Return [X, Y] of the center of cell containing provided text 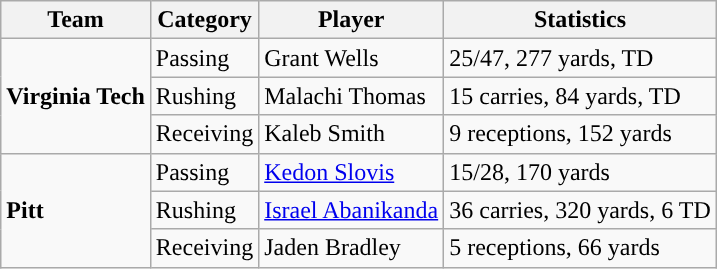
Pitt [76, 210]
Malachi Thomas [352, 96]
15 carries, 84 yards, TD [580, 96]
Team [76, 20]
Israel Abanikanda [352, 210]
25/47, 277 yards, TD [580, 58]
Category [204, 20]
Jaden Bradley [352, 248]
Kaleb Smith [352, 134]
Statistics [580, 20]
5 receptions, 66 yards [580, 248]
9 receptions, 152 yards [580, 134]
Player [352, 20]
36 carries, 320 yards, 6 TD [580, 210]
15/28, 170 yards [580, 172]
Virginia Tech [76, 96]
Grant Wells [352, 58]
Kedon Slovis [352, 172]
